Pinpoint the cell where the given text exists, returning its (X, Y) midpoint coordinate. 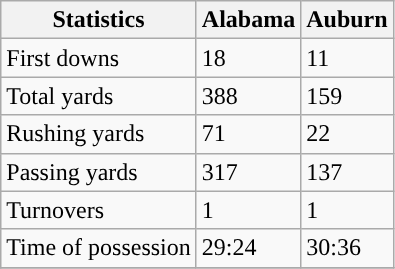
Time of possession (99, 248)
22 (347, 134)
Turnovers (99, 210)
388 (248, 96)
Auburn (347, 20)
30:36 (347, 248)
Statistics (99, 20)
159 (347, 96)
137 (347, 172)
11 (347, 58)
29:24 (248, 248)
Total yards (99, 96)
Rushing yards (99, 134)
71 (248, 134)
Passing yards (99, 172)
18 (248, 58)
First downs (99, 58)
317 (248, 172)
Alabama (248, 20)
